Identify which cell holds the provided text, then report its (x, y) central coordinate. 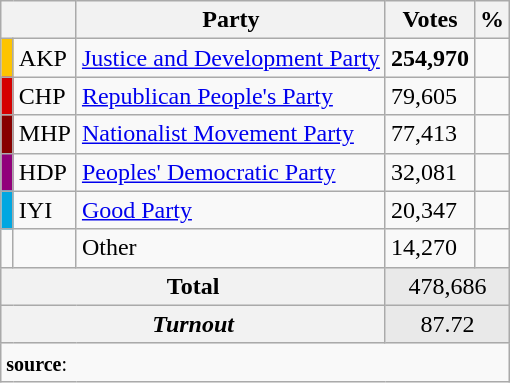
Republican People's Party (230, 96)
HDP (44, 172)
Nationalist Movement Party (230, 134)
32,081 (430, 172)
Justice and Development Party (230, 58)
Other (230, 248)
Total (194, 286)
478,686 (447, 286)
% (492, 20)
MHP (44, 134)
77,413 (430, 134)
14,270 (430, 248)
Peoples' Democratic Party (230, 172)
79,605 (430, 96)
Good Party (230, 210)
87.72 (447, 324)
Party (230, 20)
Votes (430, 20)
AKP (44, 58)
CHP (44, 96)
Turnout (194, 324)
20,347 (430, 210)
source: (256, 362)
254,970 (430, 58)
IYI (44, 210)
